From the cell containing the given text, extract its center point as (X, Y) coordinate. 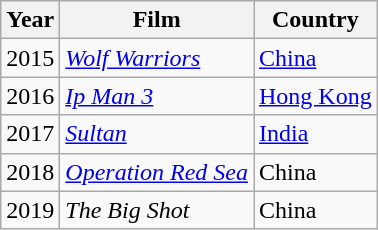
2019 (30, 210)
2016 (30, 96)
2015 (30, 58)
Hong Kong (316, 96)
2018 (30, 172)
The Big Shot (157, 210)
Ip Man 3 (157, 96)
Wolf Warriors (157, 58)
Year (30, 20)
Film (157, 20)
Operation Red Sea (157, 172)
Sultan (157, 134)
India (316, 134)
2017 (30, 134)
Country (316, 20)
